Return [x, y] of the center of cell containing provided text 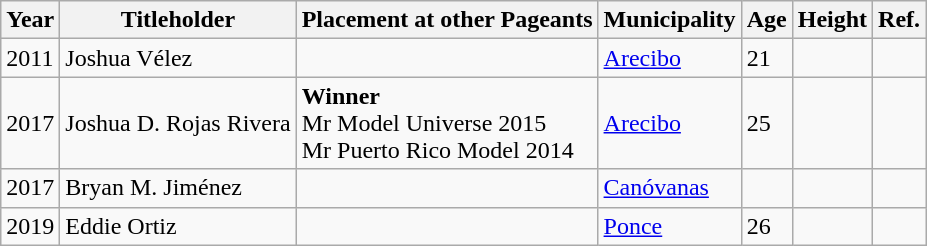
Ponce [670, 226]
Bryan M. Jiménez [178, 188]
Canóvanas [670, 188]
2011 [30, 58]
Joshua Vélez [178, 58]
Titleholder [178, 20]
Age [766, 20]
2019 [30, 226]
Joshua D. Rojas Rivera [178, 123]
WinnerMr Model Universe 2015Mr Puerto Rico Model 2014 [447, 123]
25 [766, 123]
Eddie Ortiz [178, 226]
Municipality [670, 20]
Placement at other Pageants [447, 20]
21 [766, 58]
26 [766, 226]
Ref. [900, 20]
Height [832, 20]
Year [30, 20]
